From the cell containing the given text, extract its center point as [x, y] coordinate. 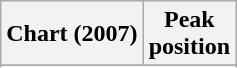
Peak position [189, 34]
Chart (2007) [72, 34]
